Return (X, Y) of the center of cell containing provided text 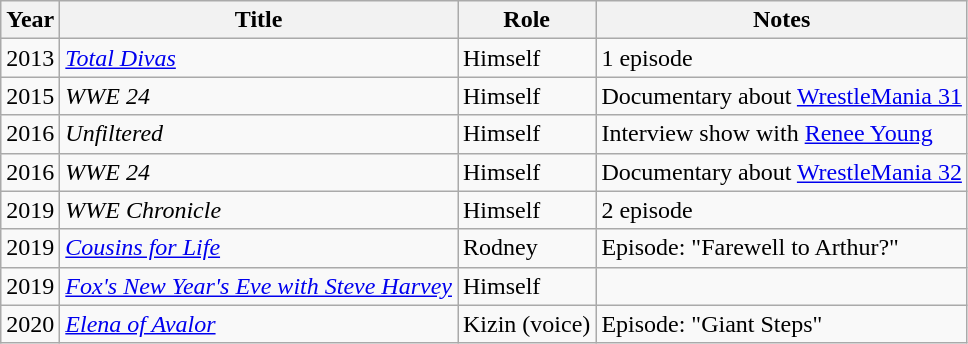
Rodney (527, 248)
Title (259, 20)
Fox's New Year's Eve with Steve Harvey (259, 286)
Year (30, 20)
2020 (30, 324)
Episode: "Giant Steps" (782, 324)
2 episode (782, 210)
1 episode (782, 58)
Interview show with Renee Young (782, 134)
WWE Chronicle (259, 210)
2013 (30, 58)
Elena of Avalor (259, 324)
2015 (30, 96)
Total Divas (259, 58)
Cousins for Life (259, 248)
Documentary about WrestleMania 32 (782, 172)
Unfiltered (259, 134)
Documentary about WrestleMania 31 (782, 96)
Episode: "Farewell to Arthur?" (782, 248)
Kizin (voice) (527, 324)
Notes (782, 20)
Role (527, 20)
